Detect which cell encompasses the target text, then output its (X, Y) center coordinate. 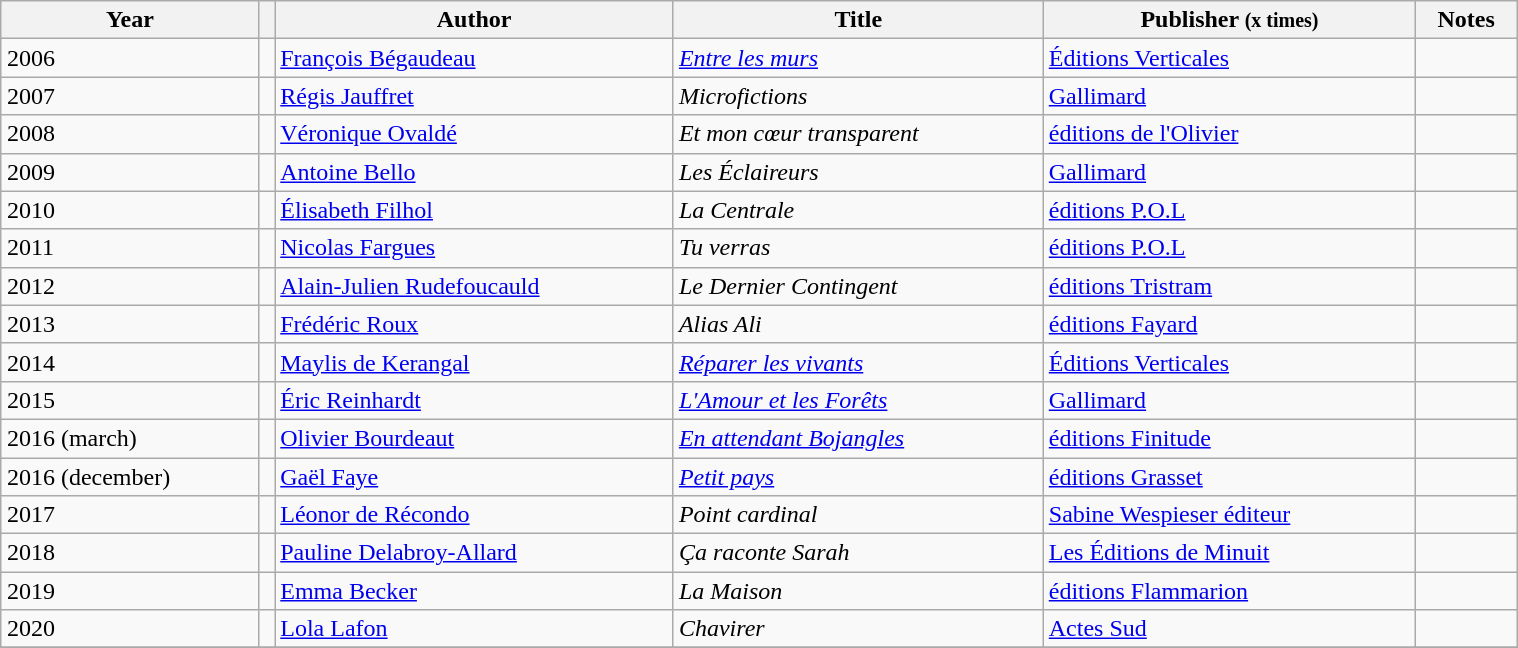
Véronique Ovaldé (474, 134)
2018 (130, 553)
2012 (130, 286)
2016 (december) (130, 477)
Le Dernier Contingent (858, 286)
Alain-Julien Rudefoucauld (474, 286)
Author (474, 20)
2015 (130, 400)
Olivier Bourdeaut (474, 438)
Entre les murs (858, 58)
éditions Grasset (1229, 477)
2007 (130, 96)
Chavirer (858, 629)
2006 (130, 58)
éditions Flammarion (1229, 591)
Publisher (x times) (1229, 20)
En attendant Bojangles (858, 438)
2009 (130, 172)
2017 (130, 515)
Title (858, 20)
Éric Reinhardt (474, 400)
Gaël Faye (474, 477)
2008 (130, 134)
Ça raconte Sarah (858, 553)
Petit pays (858, 477)
François Bégaudeau (474, 58)
Tu verras (858, 248)
Notes (1466, 20)
éditions Tristram (1229, 286)
Pauline Delabroy-Allard (474, 553)
2013 (130, 324)
Régis Jauffret (474, 96)
Frédéric Roux (474, 324)
2011 (130, 248)
2019 (130, 591)
Year (130, 20)
L'Amour et les Forêts (858, 400)
Actes Sud (1229, 629)
Élisabeth Filhol (474, 210)
Lola Lafon (474, 629)
Nicolas Fargues (474, 248)
Point cardinal (858, 515)
Alias Ali (858, 324)
éditions Fayard (1229, 324)
Les Éclaireurs (858, 172)
Léonor de Récondo (474, 515)
2010 (130, 210)
éditions Finitude (1229, 438)
La Centrale (858, 210)
2020 (130, 629)
Et mon cœur transparent (858, 134)
Microfictions (858, 96)
2016 (march) (130, 438)
La Maison (858, 591)
Antoine Bello (474, 172)
Sabine Wespieser éditeur (1229, 515)
Réparer les vivants (858, 362)
Emma Becker (474, 591)
éditions de l'Olivier (1229, 134)
Maylis de Kerangal (474, 362)
2014 (130, 362)
Les Éditions de Minuit (1229, 553)
